Find where the given text appears and provide that cell's center as (X, Y) coordinate. 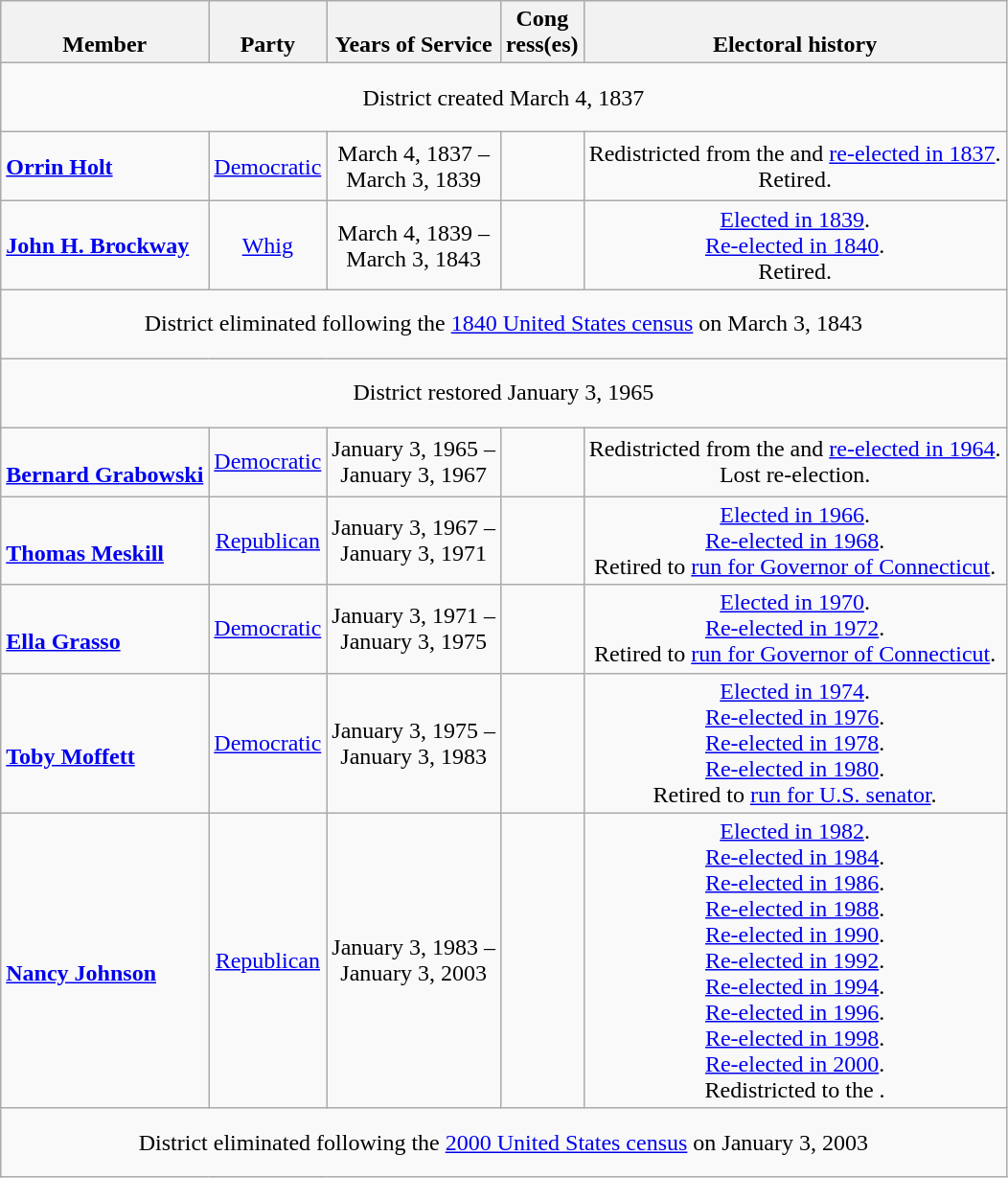
District restored January 3, 1965 (504, 393)
March 4, 1837 –March 3, 1839 (414, 167)
January 3, 1971 –January 3, 1975 (414, 629)
January 3, 1975 –January 3, 1983 (414, 743)
Redistricted from the and re-elected in 1837.Retired. (795, 167)
District eliminated following the 1840 United States census on March 3, 1843 (504, 324)
Elected in 1839.Re-elected in 1840.Retired. (795, 245)
Nancy Johnson (105, 960)
January 3, 1967 –January 3, 1971 (414, 541)
Elected in 1970.Re-elected in 1972.Retired to run for Governor of Connecticut. (795, 629)
Elected in 1966.Re-elected in 1968.Retired to run for Governor of Connecticut. (795, 541)
Ella Grasso (105, 629)
John H. Brockway (105, 245)
Redistricted from the and re-elected in 1964.Lost re-election. (795, 462)
District eliminated following the 2000 United States census on January 3, 2003 (504, 1143)
Toby Moffett (105, 743)
Elected in 1974.Re-elected in 1976.Re-elected in 1978.Re-elected in 1980.Retired to run for U.S. senator. (795, 743)
Party (268, 33)
Years of Service (414, 33)
Congress(es) (542, 33)
Bernard Grabowski (105, 462)
January 3, 1983 –January 3, 2003 (414, 960)
Member (105, 33)
Whig (268, 245)
March 4, 1839 –March 3, 1843 (414, 245)
Thomas Meskill (105, 541)
Electoral history (795, 33)
Orrin Holt (105, 167)
January 3, 1965 –January 3, 1967 (414, 462)
District created March 4, 1837 (504, 98)
